Search for the cell housing the specified text and yield its (X, Y) center coordinate. 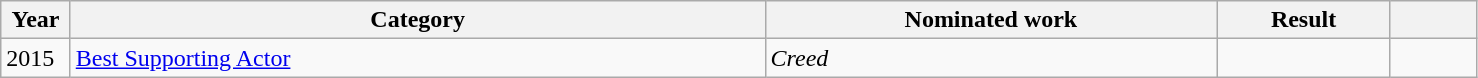
Category (418, 20)
2015 (36, 58)
Creed (991, 58)
Best Supporting Actor (418, 58)
Year (36, 20)
Result (1304, 20)
Nominated work (991, 20)
